Return the (x, y) coordinate for the center point of the cell that contains the specified text.  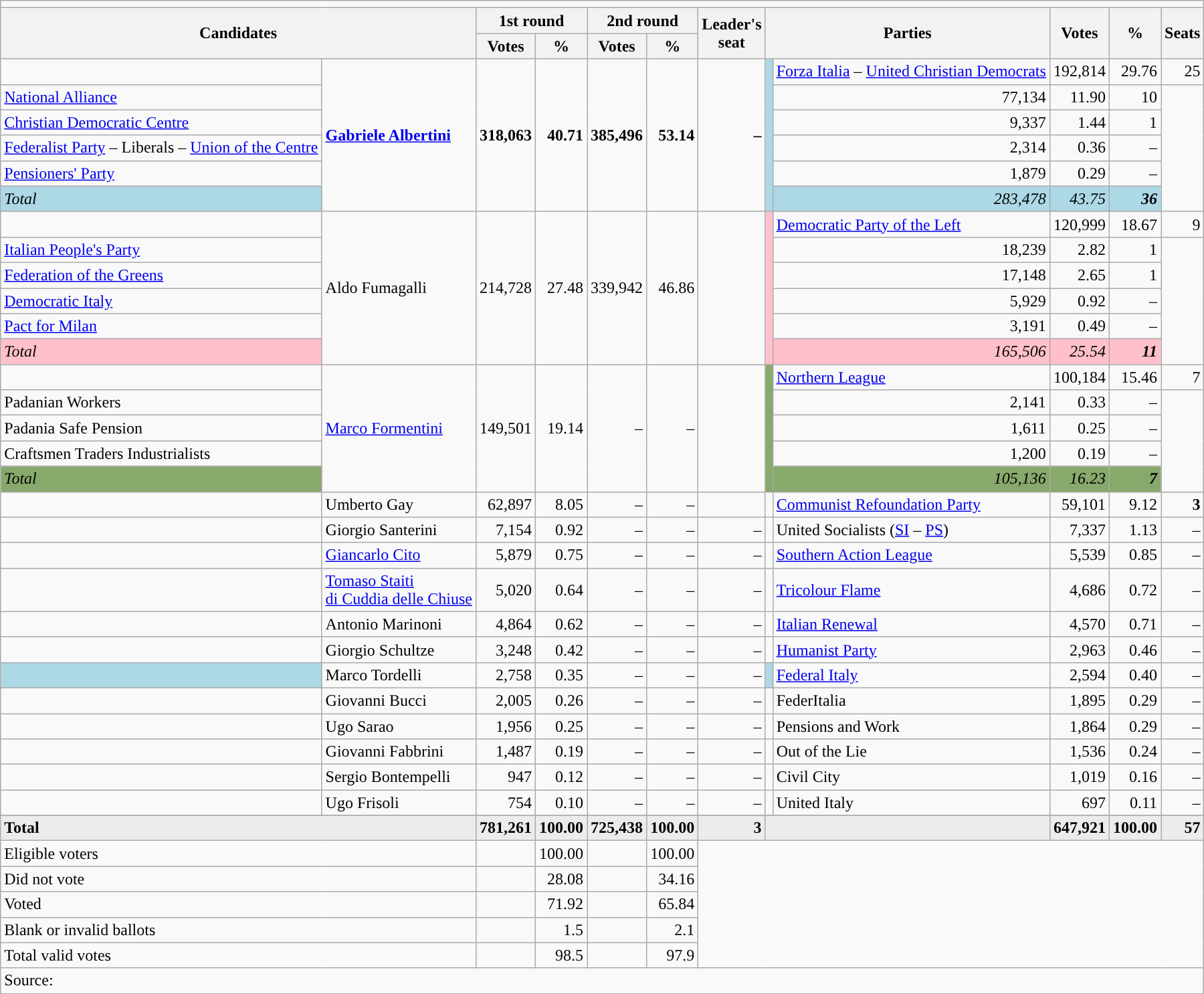
Pensions and Work (911, 726)
Blank or invalid ballots (238, 930)
2,141 (911, 403)
1.5 (561, 930)
754 (506, 803)
120,999 (1080, 224)
Tomaso Staitidi Cuddia delle Chiuse (399, 590)
0.11 (1134, 803)
FederItalia (911, 700)
Federal Italy (911, 675)
0.62 (561, 624)
40.71 (561, 135)
57 (1183, 828)
34.16 (673, 879)
0.72 (1134, 590)
Giorgio Schultze (399, 650)
Parties (907, 33)
Humanist Party (911, 650)
0.85 (1134, 555)
Federalist Party – Liberals – Union of the Centre (161, 148)
165,506 (911, 352)
105,136 (911, 479)
Giorgio Santerini (399, 530)
62,897 (506, 504)
29.76 (1134, 72)
Italian Renewal (911, 624)
43.75 (1080, 199)
97.9 (673, 955)
Source: (602, 981)
Out of the Lie (911, 752)
18.67 (1134, 224)
46.86 (673, 288)
Giancarlo Cito (399, 555)
0.35 (561, 675)
National Alliance (161, 97)
1,879 (911, 173)
Total valid votes (238, 955)
53.14 (673, 135)
Leader'sseat (732, 33)
15.46 (1134, 377)
Eligible voters (238, 854)
318,063 (506, 135)
0.46 (1134, 650)
27.48 (561, 288)
647,921 (1080, 828)
0.16 (1134, 777)
Federation of the Greens (161, 275)
5,020 (506, 590)
0.75 (561, 555)
2,963 (1080, 650)
9 (1183, 224)
0.49 (1080, 326)
Did not vote (238, 879)
0.42 (561, 650)
947 (506, 777)
0.12 (561, 777)
9.12 (1134, 504)
11 (1134, 352)
283,478 (911, 199)
1.13 (1134, 530)
0.40 (1134, 675)
36 (1134, 199)
2,005 (506, 700)
Northern League (911, 377)
71.92 (561, 904)
Civil City (911, 777)
Craftsmen Traders Industrialists (161, 454)
Southern Action League (911, 555)
4,864 (506, 624)
1,536 (1080, 752)
100,184 (1080, 377)
2,314 (911, 148)
214,728 (506, 288)
0.26 (561, 700)
1,895 (1080, 700)
19.14 (561, 428)
65.84 (673, 904)
3,191 (911, 326)
Sergio Bontempelli (399, 777)
Marco Tordelli (399, 675)
697 (1080, 803)
17,148 (911, 275)
1,611 (911, 428)
Seats (1183, 33)
10 (1134, 97)
18,239 (911, 250)
Communist Refoundation Party (911, 504)
192,814 (1080, 72)
Tricolour Flame (911, 590)
59,101 (1080, 504)
1,200 (911, 454)
Marco Formentini (399, 428)
Forza Italia – United Christian Democrats (911, 72)
United Socialists (SI – PS) (911, 530)
Umberto Gay (399, 504)
Italian People's Party (161, 250)
0.24 (1134, 752)
Candidates (238, 33)
8.05 (561, 504)
5,929 (911, 300)
0.71 (1134, 624)
339,942 (617, 288)
1.44 (1080, 122)
2,758 (506, 675)
781,261 (506, 828)
1,487 (506, 752)
25 (1183, 72)
Pact for Milan (161, 326)
9,337 (911, 122)
2nd round (643, 21)
Antonio Marinoni (399, 624)
Padanian Workers (161, 403)
Ugo Frisoli (399, 803)
0.33 (1080, 403)
2,594 (1080, 675)
1,864 (1080, 726)
2.1 (673, 930)
Democratic Party of the Left (911, 224)
1st round (531, 21)
0.36 (1080, 148)
Giovanni Bucci (399, 700)
77,134 (911, 97)
725,438 (617, 828)
United Italy (911, 803)
2.65 (1080, 275)
16.23 (1080, 479)
4,570 (1080, 624)
3,248 (506, 650)
1,956 (506, 726)
4,686 (1080, 590)
2.82 (1080, 250)
0.10 (561, 803)
0.64 (561, 590)
98.5 (561, 955)
25.54 (1080, 352)
Christian Democratic Centre (161, 122)
Ugo Sarao (399, 726)
5,539 (1080, 555)
5,879 (506, 555)
7,337 (1080, 530)
11.90 (1080, 97)
Padania Safe Pension (161, 428)
Democratic Italy (161, 300)
7,154 (506, 530)
Giovanni Fabbrini (399, 752)
149,501 (506, 428)
Voted (238, 904)
1,019 (1080, 777)
28.08 (561, 879)
385,496 (617, 135)
Pensioners' Party (161, 173)
Aldo Fumagalli (399, 288)
Gabriele Albertini (399, 135)
